Output the (X, Y) coordinate of the center of the cell containing the given text.  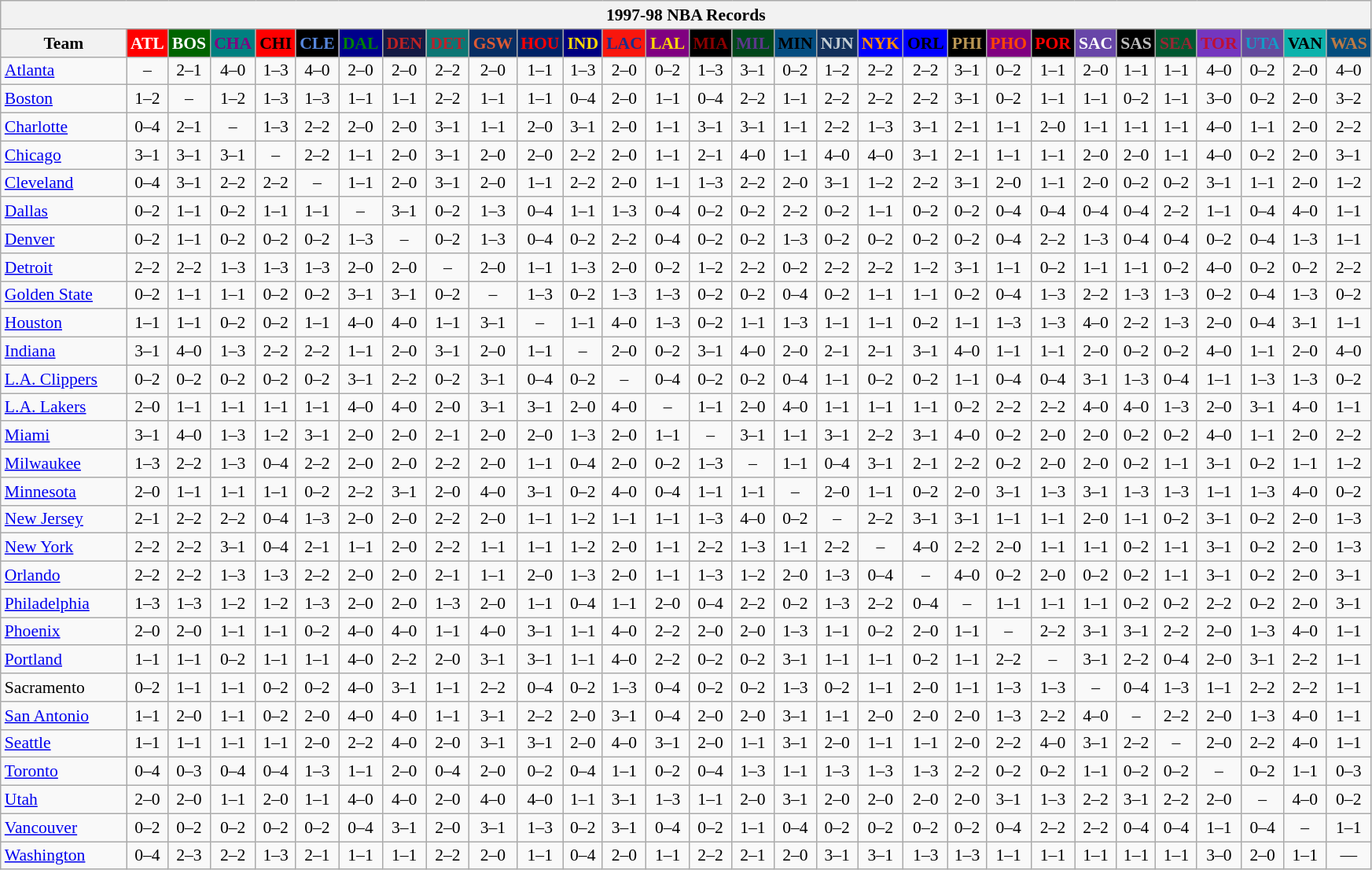
SAC (1096, 43)
NJN (837, 43)
Miami (64, 436)
Portland (64, 660)
Toronto (64, 772)
New Jersey (64, 519)
SAS (1136, 43)
Utah (64, 800)
San Antonio (64, 716)
Dallas (64, 212)
New York (64, 547)
LAL (668, 43)
NYK (881, 43)
Chicago (64, 155)
Golden State (64, 295)
PHI (967, 43)
IND (583, 43)
DAL (361, 43)
Vancouver (64, 828)
Sacramento (64, 688)
— (1349, 856)
CHI (275, 43)
MIA (710, 43)
Team (64, 43)
BOS (189, 43)
GSW (494, 43)
SEA (1176, 43)
DET (448, 43)
Minnesota (64, 492)
Cleveland (64, 183)
LAC (624, 43)
TOR (1219, 43)
Orlando (64, 576)
1997-98 NBA Records (686, 15)
MIN (795, 43)
CHA (233, 43)
ORL (926, 43)
3–2 (1349, 99)
MIL (753, 43)
L.A. Lakers (64, 407)
DEN (404, 43)
Phoenix (64, 632)
L.A. Clippers (64, 379)
Detroit (64, 267)
Philadelphia (64, 603)
Seattle (64, 743)
ATL (148, 43)
2–3 (189, 856)
Denver (64, 239)
WAS (1349, 43)
UTA (1263, 43)
Houston (64, 323)
Charlotte (64, 127)
POR (1053, 43)
VAN (1305, 43)
Atlanta (64, 71)
Milwaukee (64, 463)
Washington (64, 856)
CLE (318, 43)
Indiana (64, 352)
Boston (64, 99)
HOU (539, 43)
PHO (1008, 43)
